Provide the [X, Y] coordinate of the cell's center where the given text is located.  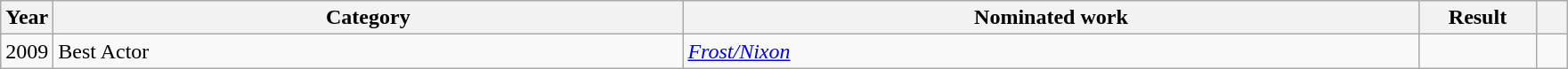
Result [1478, 18]
2009 [27, 51]
Year [27, 18]
Category [369, 18]
Best Actor [369, 51]
Frost/Nixon [1051, 51]
Nominated work [1051, 18]
